Provide the [x, y] coordinate of the cell's center where the given text is located.  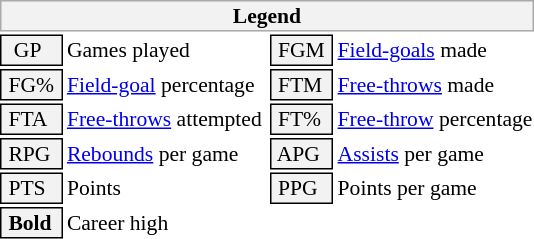
RPG [31, 154]
Free-throws made [435, 85]
PPG [302, 188]
Assists per game [435, 154]
Field-goal percentage [166, 85]
Points per game [435, 188]
APG [302, 154]
Rebounds per game [166, 154]
Free-throw percentage [435, 120]
Bold [31, 223]
FTM [302, 85]
FG% [31, 85]
Points [166, 188]
GP [31, 50]
Free-throws attempted [166, 120]
Legend [267, 16]
FGM [302, 50]
Career high [166, 223]
Field-goals made [435, 50]
FTA [31, 120]
PTS [31, 188]
Games played [166, 50]
FT% [302, 120]
